Return (X, Y) of the center of cell containing provided text 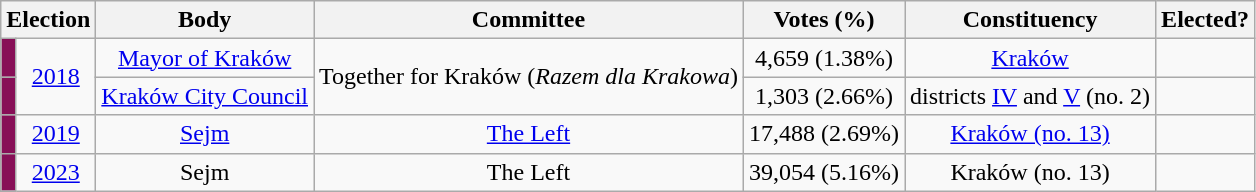
Kraków (1030, 58)
Body (205, 20)
2019 (56, 134)
Votes (%) (824, 20)
Committee (529, 20)
Elected? (1206, 20)
39,054 (5.16%) (824, 172)
Constituency (1030, 20)
Mayor of Kraków (205, 58)
Election (48, 20)
Kraków City Council (205, 96)
2023 (56, 172)
1,303 (2.66%) (824, 96)
4,659 (1.38%) (824, 58)
2018 (56, 77)
districts IV and V (no. 2) (1030, 96)
17,488 (2.69%) (824, 134)
Together for Kraków (Razem dla Krakowa) (529, 77)
